From the cell containing the given text, extract its center point as (x, y) coordinate. 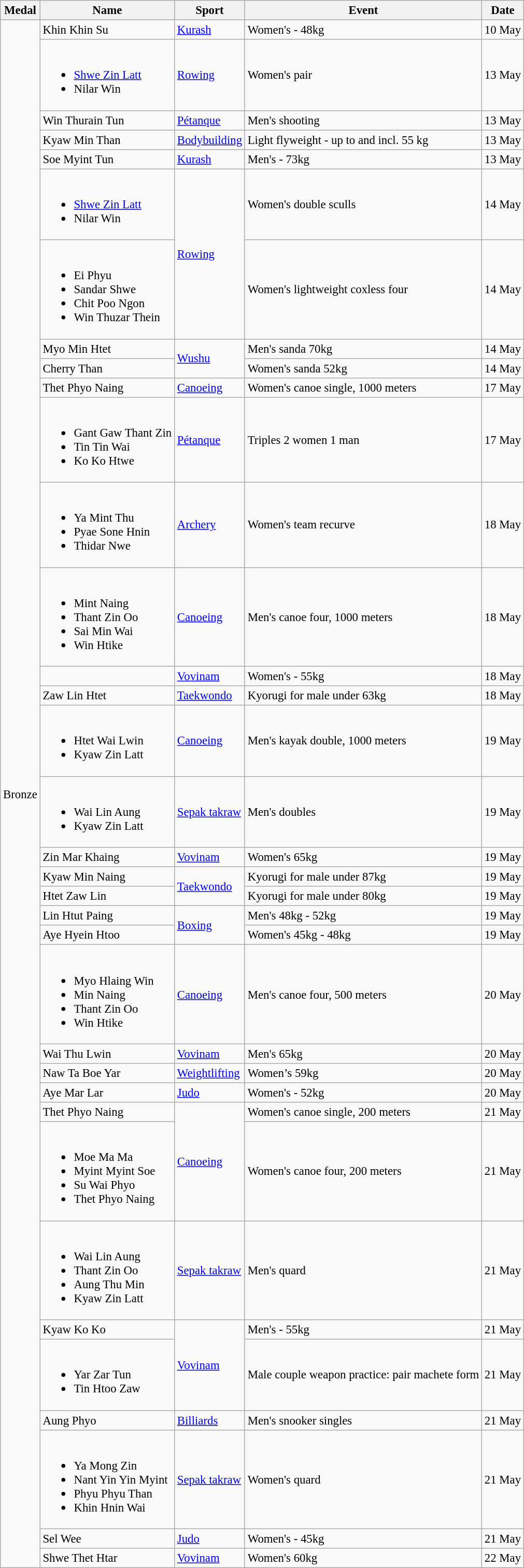
Men's 65kg (363, 1054)
Women's 60kg (363, 1558)
Win Thurain Tun (107, 120)
Name (107, 10)
Women's team recurve (363, 525)
Women's lightweight coxless four (363, 289)
Women's canoe single, 200 meters (363, 1112)
Kyaw Ko Ko (107, 1330)
Women's 45kg - 48kg (363, 935)
10 May (503, 30)
Wai Thu Lwin (107, 1054)
Naw Ta Boe Yar (107, 1073)
Bronze (20, 794)
Kyaw Min Naing (107, 877)
Boxing (209, 925)
Zaw Lin Htet (107, 696)
Women's pair (363, 75)
Women's canoe four, 200 meters (363, 1172)
Myo Hlaing WinMin NaingThant Zin OoWin Htike (107, 995)
Archery (209, 525)
Triples 2 women 1 man (363, 440)
Weightlifting (209, 1073)
Date (503, 10)
Yar Zar TunTin Htoo Zaw (107, 1375)
Medal (20, 10)
Men's - 73kg (363, 159)
Sport (209, 10)
Bodybuilding (209, 140)
Moe Ma MaMyint Myint SoeSu Wai PhyoThet Phyo Naing (107, 1172)
Htet Wai LwinKyaw Zin Latt (107, 741)
Aye Mar Lar (107, 1092)
Women's canoe single, 1000 meters (363, 388)
22 May (503, 1558)
Cherry Than (107, 368)
Kyorugi for male under 63kg (363, 696)
Women's - 52kg (363, 1092)
Women's 65kg (363, 857)
Women's - 45kg (363, 1538)
Ei PhyuSandar ShweChit Poo NgonWin Thuzar Thein (107, 289)
Ya Mong ZinNant Yin Yin MyintPhyu Phyu ThanKhin Hnin Wai (107, 1479)
Kyaw Min Than (107, 140)
Wushu (209, 358)
Aye Hyein Htoo (107, 935)
Women's quard (363, 1479)
Mint NaingThant Zin OoSai Min WaiWin Htike (107, 616)
Men's canoe four, 500 meters (363, 995)
Soe Myint Tun (107, 159)
Shwe Thet Htar (107, 1558)
Light flyweight - up to and incl. 55 kg (363, 140)
Wai Lin AungKyaw Zin Latt (107, 812)
Zin Mar Khaing (107, 857)
Women's - 48kg (363, 30)
Kyorugi for male under 80kg (363, 896)
Men's sanda 70kg (363, 349)
Men's canoe four, 1000 meters (363, 616)
Women’s 59kg (363, 1073)
Aung Phyo (107, 1420)
Male couple weapon practice: pair machete form (363, 1375)
Gant Gaw Thant ZinTin Tin WaiKo Ko Htwe (107, 440)
Event (363, 10)
Htet Zaw Lin (107, 896)
Men's - 55kg (363, 1330)
Khin Khin Su (107, 30)
Women's - 55kg (363, 677)
Lin Htut Paing (107, 916)
Ya Mint ThuPyae Sone HninThidar Nwe (107, 525)
Men's kayak double, 1000 meters (363, 741)
Billiards (209, 1420)
Men's doubles (363, 812)
Women's double sculls (363, 204)
Men's 48kg - 52kg (363, 916)
Men's shooting (363, 120)
Women's sanda 52kg (363, 368)
Sel Wee (107, 1538)
Kyorugi for male under 87kg (363, 877)
Wai Lin AungThant Zin OoAung Thu MinKyaw Zin Latt (107, 1270)
Men's quard (363, 1270)
Myo Min Htet (107, 349)
Men's snooker singles (363, 1420)
